Locate the cell with the specified text and output its (x, y) center coordinate. 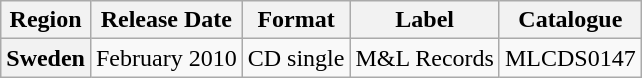
February 2010 (166, 58)
Sweden (46, 58)
Region (46, 20)
CD single (296, 58)
Format (296, 20)
M&L Records (424, 58)
Label (424, 20)
MLCDS0147 (570, 58)
Catalogue (570, 20)
Release Date (166, 20)
